Locate the cell with the specified text and output its (X, Y) center coordinate. 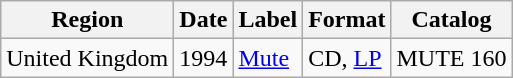
Label (268, 20)
Region (88, 20)
MUTE 160 (452, 58)
United Kingdom (88, 58)
1994 (204, 58)
CD, LP (347, 58)
Catalog (452, 20)
Mute (268, 58)
Format (347, 20)
Date (204, 20)
